Provide the (x, y) coordinate of the cell's center where the given text is located.  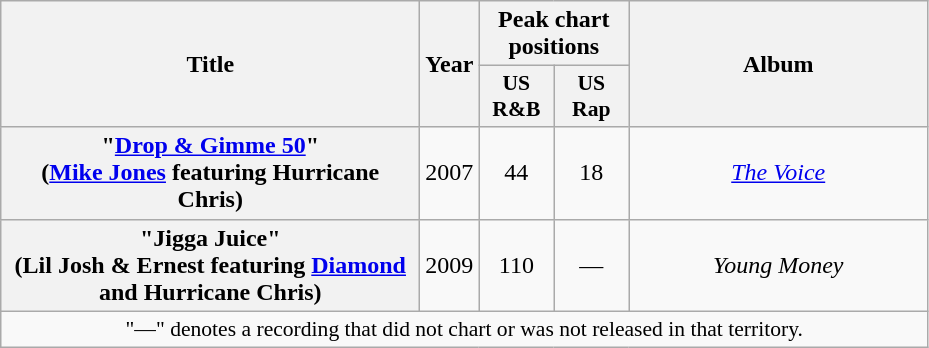
Album (778, 64)
Young Money (778, 265)
"Drop & Gimme 50"(Mike Jones featuring Hurricane Chris) (210, 173)
Title (210, 64)
"Jigga Juice"(Lil Josh & Ernest featuring Diamond and Hurricane Chris) (210, 265)
110 (516, 265)
USRap (592, 96)
Peak chart positions (554, 34)
2007 (450, 173)
44 (516, 173)
18 (592, 173)
The Voice (778, 173)
USR&B (516, 96)
Year (450, 64)
"—" denotes a recording that did not chart or was not released in that territory. (464, 329)
— (592, 265)
2009 (450, 265)
